From the cell containing the given text, extract its center point as [x, y] coordinate. 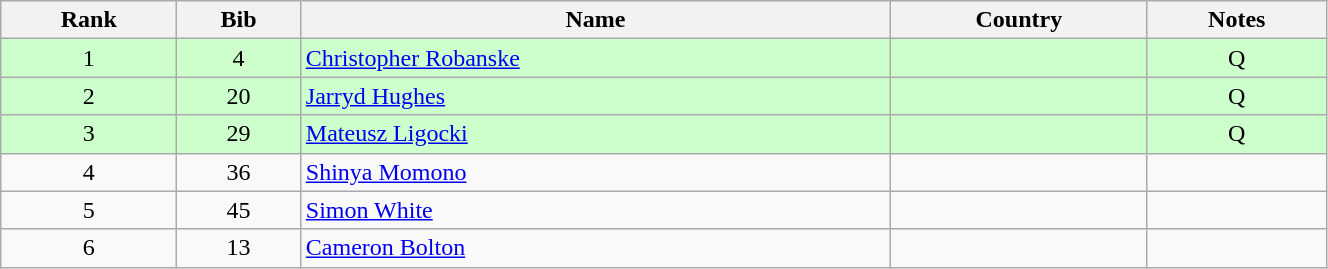
Cameron Bolton [595, 248]
Simon White [595, 210]
3 [89, 134]
Jarryd Hughes [595, 96]
36 [239, 172]
Country [1019, 20]
1 [89, 58]
2 [89, 96]
6 [89, 248]
13 [239, 248]
Name [595, 20]
Mateusz Ligocki [595, 134]
Rank [89, 20]
Notes [1236, 20]
Shinya Momono [595, 172]
29 [239, 134]
Bib [239, 20]
45 [239, 210]
Christopher Robanske [595, 58]
20 [239, 96]
5 [89, 210]
